Determine the [x, y] coordinate at the center of the cell enclosing the given text.  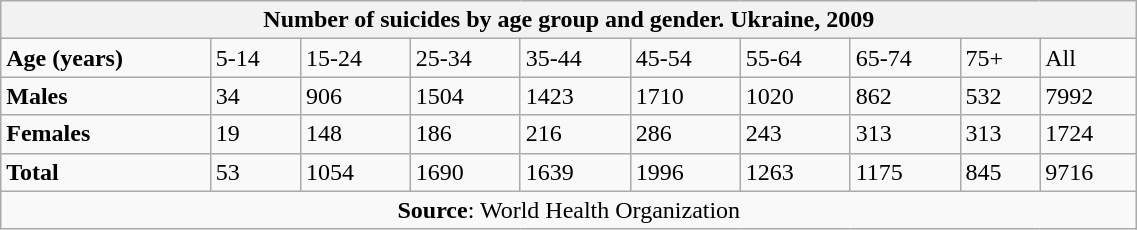
1690 [465, 172]
1175 [905, 172]
862 [905, 96]
186 [465, 134]
9716 [1088, 172]
75+ [1000, 58]
243 [795, 134]
1724 [1088, 134]
845 [1000, 172]
Total [106, 172]
1263 [795, 172]
55-64 [795, 58]
286 [685, 134]
Males [106, 96]
148 [355, 134]
Source: World Health Organization [569, 210]
1054 [355, 172]
1504 [465, 96]
532 [1000, 96]
216 [575, 134]
Age (years) [106, 58]
All [1088, 58]
Females [106, 134]
15-24 [355, 58]
35-44 [575, 58]
1996 [685, 172]
1639 [575, 172]
5-14 [255, 58]
1710 [685, 96]
25-34 [465, 58]
53 [255, 172]
34 [255, 96]
65-74 [905, 58]
19 [255, 134]
Number of suicides by age group and gender. Ukraine, 2009 [569, 20]
7992 [1088, 96]
45-54 [685, 58]
1020 [795, 96]
906 [355, 96]
1423 [575, 96]
